Scan for the cell matching the given text and deliver its (x, y) coordinate at center. 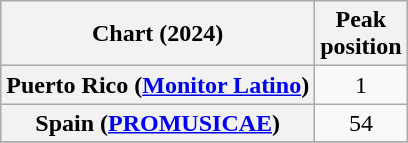
54 (361, 123)
Puerto Rico (Monitor Latino) (158, 85)
1 (361, 85)
Peakposition (361, 34)
Spain (PROMUSICAE) (158, 123)
Chart (2024) (158, 34)
